From the cell containing the given text, extract its center point as [X, Y] coordinate. 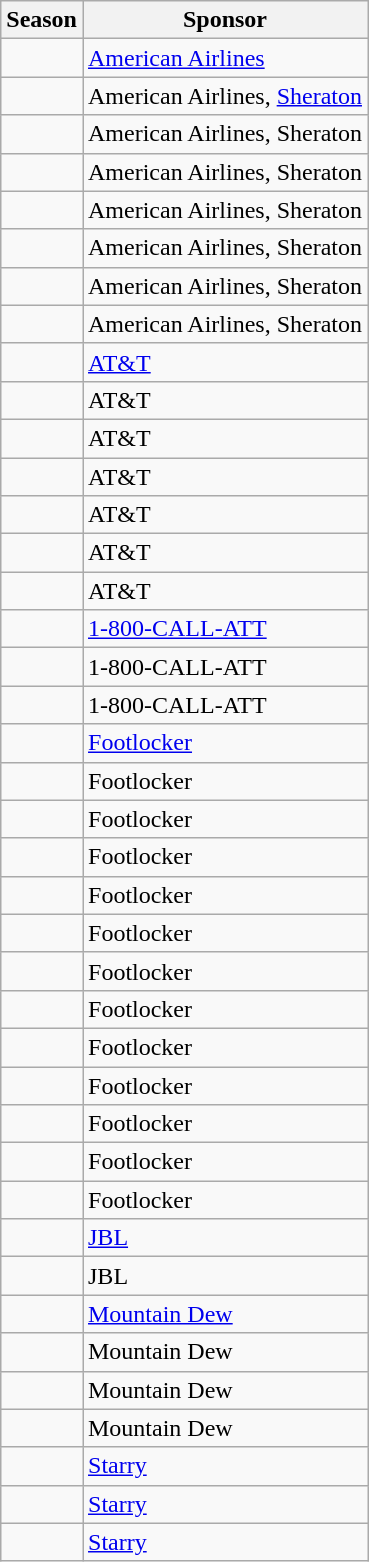
Sponsor [224, 20]
American Airlines [224, 58]
Season [42, 20]
